Find where the given text appears and provide that cell's center as (X, Y) coordinate. 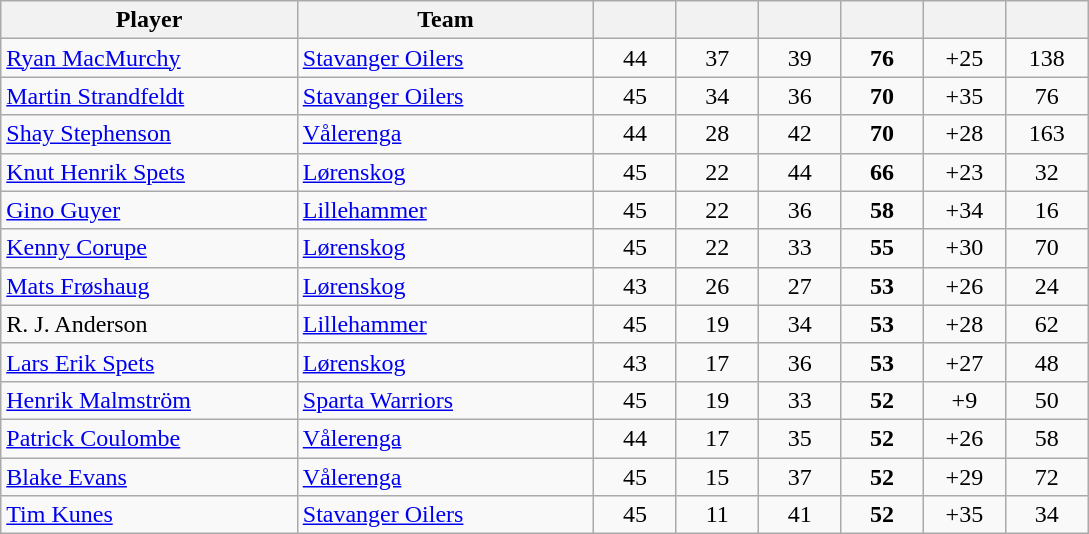
+34 (964, 210)
+9 (964, 400)
Kenny Corupe (150, 248)
Patrick Coulombe (150, 438)
Blake Evans (150, 477)
R. J. Anderson (150, 324)
138 (1047, 58)
39 (799, 58)
72 (1047, 477)
48 (1047, 362)
Sparta Warriors (446, 400)
+25 (964, 58)
26 (717, 286)
Shay Stephenson (150, 134)
Ryan MacMurchy (150, 58)
+27 (964, 362)
50 (1047, 400)
Tim Kunes (150, 515)
28 (717, 134)
163 (1047, 134)
Gino Guyer (150, 210)
24 (1047, 286)
27 (799, 286)
Mats Frøshaug (150, 286)
Knut Henrik Spets (150, 172)
41 (799, 515)
15 (717, 477)
11 (717, 515)
55 (882, 248)
16 (1047, 210)
+23 (964, 172)
Player (150, 20)
Henrik Malmström (150, 400)
Team (446, 20)
Lars Erik Spets (150, 362)
35 (799, 438)
42 (799, 134)
Martin Strandfeldt (150, 96)
66 (882, 172)
+29 (964, 477)
62 (1047, 324)
32 (1047, 172)
+30 (964, 248)
